Locate the cell with the specified text and output its [x, y] center coordinate. 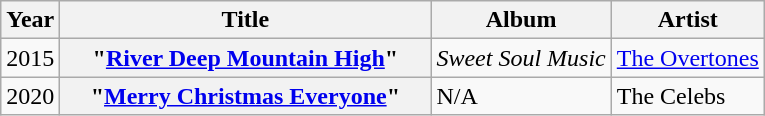
The Celebs [688, 96]
The Overtones [688, 58]
2020 [30, 96]
"River Deep Mountain High" [246, 58]
"Merry Christmas Everyone" [246, 96]
N/A [521, 96]
Title [246, 20]
2015 [30, 58]
Artist [688, 20]
Album [521, 20]
Sweet Soul Music [521, 58]
Year [30, 20]
